For the text-containing cell, return its midpoint in [X, Y] coordinate format. 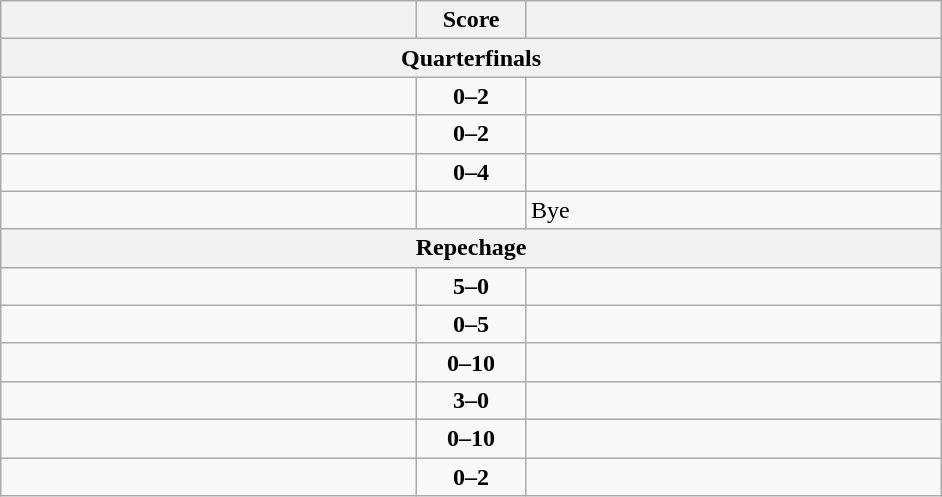
Repechage [472, 248]
3–0 [472, 400]
Quarterfinals [472, 58]
0–5 [472, 324]
Bye [733, 210]
Score [472, 20]
5–0 [472, 286]
0–4 [472, 172]
